Output the [x, y] coordinate of the center of the cell containing the given text.  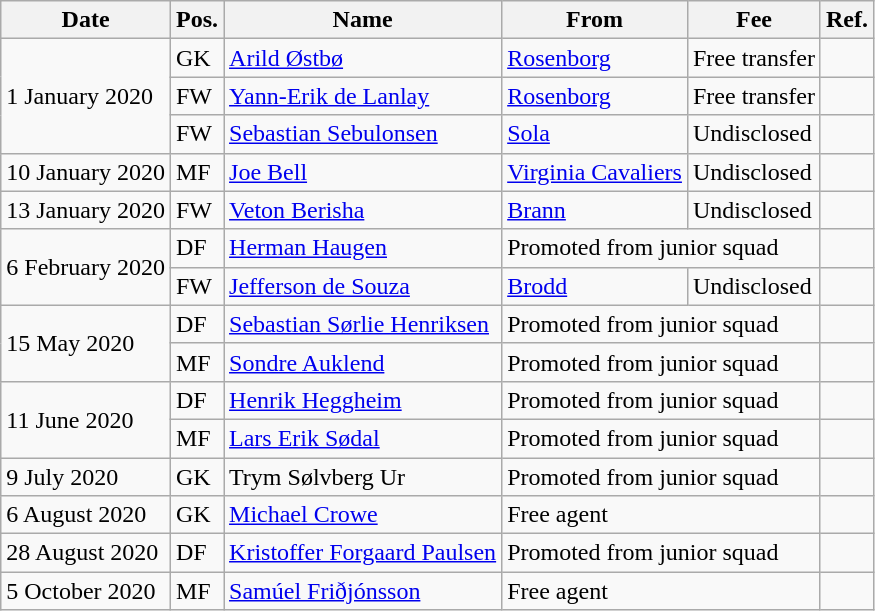
1 January 2020 [86, 96]
Lars Erik Sødal [363, 438]
Henrik Heggheim [363, 400]
Jefferson de Souza [363, 286]
Brodd [595, 286]
Michael Crowe [363, 515]
Brann [595, 210]
Veton Berisha [363, 210]
Pos. [196, 20]
9 July 2020 [86, 477]
6 February 2020 [86, 267]
Name [363, 20]
Trym Sølvberg Ur [363, 477]
Fee [754, 20]
Virginia Cavaliers [595, 172]
Sondre Auklend [363, 362]
Kristoffer Forgaard Paulsen [363, 553]
5 October 2020 [86, 591]
Joe Bell [363, 172]
Samúel Friðjónsson [363, 591]
Yann-Erik de Lanlay [363, 96]
Sebastian Sebulonsen [363, 134]
15 May 2020 [86, 343]
Date [86, 20]
Ref. [846, 20]
Sola [595, 134]
From [595, 20]
10 January 2020 [86, 172]
Sebastian Sørlie Henriksen [363, 324]
11 June 2020 [86, 419]
6 August 2020 [86, 515]
13 January 2020 [86, 210]
28 August 2020 [86, 553]
Herman Haugen [363, 248]
Arild Østbø [363, 58]
